Determine the (x, y) coordinate at the center of the cell enclosing the given text.  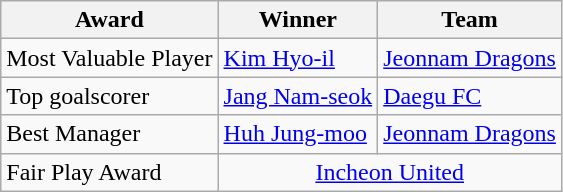
Award (110, 20)
Daegu FC (470, 96)
Best Manager (110, 134)
Huh Jung-moo (298, 134)
Fair Play Award (110, 172)
Team (470, 20)
Winner (298, 20)
Kim Hyo-il (298, 58)
Incheon United (390, 172)
Top goalscorer (110, 96)
Most Valuable Player (110, 58)
Jang Nam-seok (298, 96)
